Output the (X, Y) coordinate of the center of the cell containing the given text.  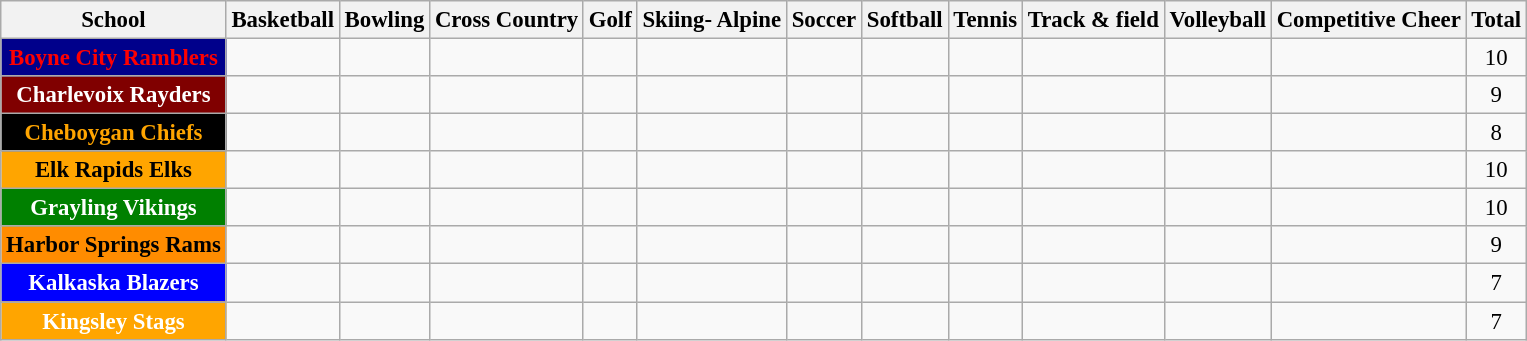
Track & field (1093, 20)
Softball (904, 20)
Cheboygan Chiefs (114, 133)
Harbor Springs Rams (114, 245)
Volleyball (1218, 20)
Charlevoix Rayders (114, 95)
Kingsley Stags (114, 321)
Boyne City Ramblers (114, 58)
School (114, 20)
8 (1496, 133)
Total (1496, 20)
Basketball (282, 20)
Elk Rapids Elks (114, 170)
Soccer (824, 20)
Tennis (985, 20)
Golf (610, 20)
Competitive Cheer (1368, 20)
Kalkaska Blazers (114, 283)
Skiing- Alpine (712, 20)
Cross Country (507, 20)
Bowling (384, 20)
Grayling Vikings (114, 208)
